Provide the (X, Y) coordinate of the cell's center where the given text is located.  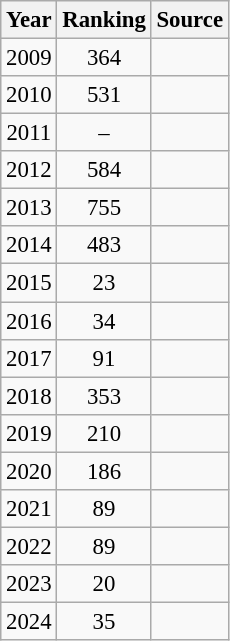
2012 (29, 170)
584 (104, 170)
Ranking (104, 20)
2018 (29, 396)
35 (104, 621)
– (104, 133)
353 (104, 396)
755 (104, 208)
20 (104, 584)
2017 (29, 358)
Source (190, 20)
186 (104, 471)
2015 (29, 283)
2014 (29, 245)
2022 (29, 546)
2010 (29, 95)
364 (104, 58)
2013 (29, 208)
2016 (29, 321)
210 (104, 433)
483 (104, 245)
23 (104, 283)
34 (104, 321)
2019 (29, 433)
531 (104, 95)
2011 (29, 133)
2024 (29, 621)
2009 (29, 58)
2021 (29, 509)
2023 (29, 584)
Year (29, 20)
91 (104, 358)
2020 (29, 471)
